Provide the [x, y] coordinate of the cell's center where the given text is located.  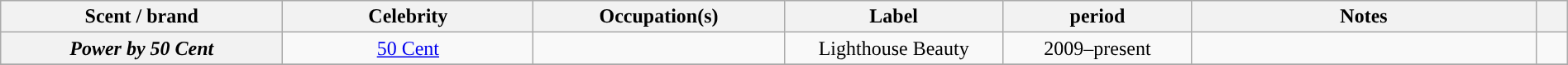
period [1097, 17]
Label [893, 17]
Occupation(s) [658, 17]
50 Cent [409, 48]
Lighthouse Beauty [893, 48]
Power by 50 Cent [142, 48]
Celebrity [409, 17]
Scent / brand [142, 17]
2009–present [1097, 48]
Notes [1365, 17]
